Capture the cell that displays the provided text and extract its (x, y) central coordinate. 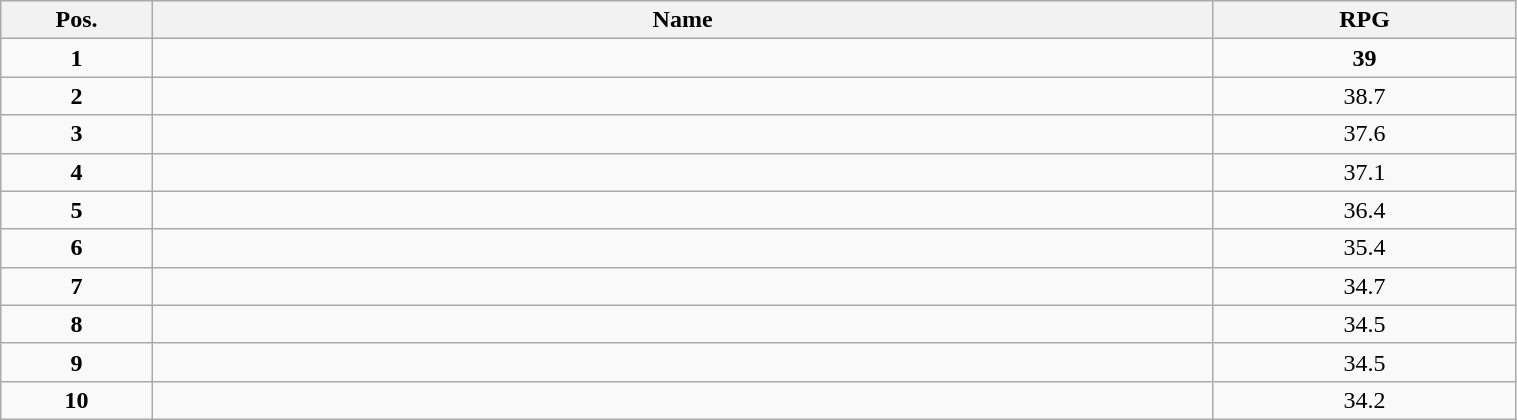
7 (77, 286)
3 (77, 134)
5 (77, 210)
34.7 (1364, 286)
1 (77, 58)
4 (77, 172)
37.6 (1364, 134)
35.4 (1364, 248)
39 (1364, 58)
10 (77, 400)
34.2 (1364, 400)
38.7 (1364, 96)
36.4 (1364, 210)
2 (77, 96)
6 (77, 248)
37.1 (1364, 172)
Pos. (77, 20)
8 (77, 324)
9 (77, 362)
Name (682, 20)
RPG (1364, 20)
